Locate the cell with the specified text and output its [x, y] center coordinate. 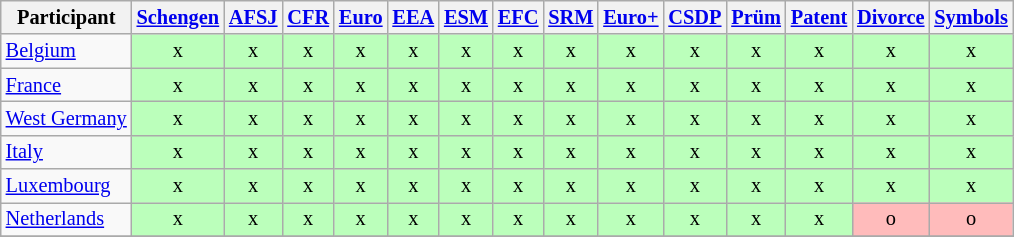
France [66, 85]
ESM [466, 17]
Italy [66, 152]
Netherlands [66, 219]
Luxembourg [66, 186]
Divorce [890, 17]
CFR [308, 17]
Belgium [66, 51]
SRM [570, 17]
Schengen [178, 17]
Symbols [970, 17]
Patent [819, 17]
West Germany [66, 118]
CSDP [694, 17]
Participant [66, 17]
Prüm [756, 17]
Euro [360, 17]
Euro+ [630, 17]
AFSJ [253, 17]
EEA [413, 17]
EFC [518, 17]
